Pinpoint the cell where the given text exists, returning its [x, y] midpoint coordinate. 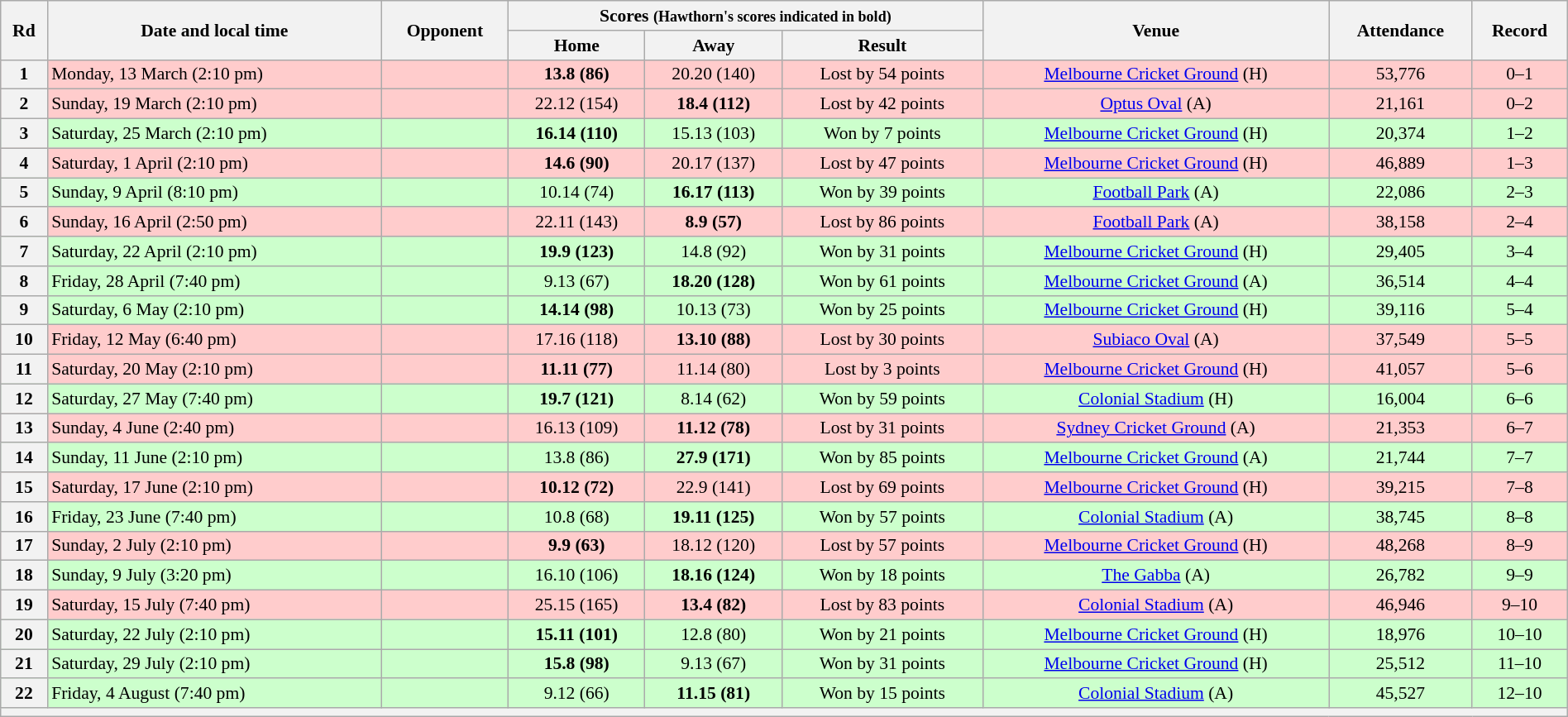
Sunday, 4 June (2:40 pm) [214, 428]
17 [24, 546]
38,158 [1401, 222]
Monday, 13 March (2:10 pm) [214, 74]
16.10 (106) [576, 576]
11.14 (80) [714, 370]
Won by 61 points [883, 281]
0–1 [1520, 74]
16,004 [1401, 399]
16 [24, 517]
Won by 39 points [883, 193]
Lost by 54 points [883, 74]
10.14 (74) [576, 193]
Won by 59 points [883, 399]
Saturday, 25 March (2:10 pm) [214, 134]
Lost by 57 points [883, 546]
The Gabba (A) [1156, 576]
15.11 (101) [576, 634]
Saturday, 27 May (7:40 pm) [214, 399]
19 [24, 605]
Won by 85 points [883, 458]
21,744 [1401, 458]
20 [24, 634]
1 [24, 74]
5–5 [1520, 340]
14.6 (90) [576, 163]
0–2 [1520, 104]
6–6 [1520, 399]
Won by 25 points [883, 310]
10–10 [1520, 634]
Sydney Cricket Ground (A) [1156, 428]
19.9 (123) [576, 251]
15 [24, 487]
18.4 (112) [714, 104]
4 [24, 163]
39,215 [1401, 487]
38,745 [1401, 517]
46,946 [1401, 605]
36,514 [1401, 281]
Won by 15 points [883, 694]
Sunday, 11 June (2:10 pm) [214, 458]
2 [24, 104]
Colonial Stadium (H) [1156, 399]
10.12 (72) [576, 487]
18.20 (128) [714, 281]
12.8 (80) [714, 634]
Attendance [1401, 30]
2–3 [1520, 193]
Subiaco Oval (A) [1156, 340]
21,161 [1401, 104]
10.8 (68) [576, 517]
Won by 7 points [883, 134]
Saturday, 15 July (7:40 pm) [214, 605]
Opponent [445, 30]
Sunday, 9 July (3:20 pm) [214, 576]
22.9 (141) [714, 487]
Lost by 47 points [883, 163]
8 [24, 281]
53,776 [1401, 74]
22 [24, 694]
45,527 [1401, 694]
7–8 [1520, 487]
5–4 [1520, 310]
Won by 21 points [883, 634]
8–9 [1520, 546]
14.8 (92) [714, 251]
8–8 [1520, 517]
Lost by 42 points [883, 104]
46,889 [1401, 163]
15.13 (103) [714, 134]
Saturday, 22 July (2:10 pm) [214, 634]
14 [24, 458]
Saturday, 6 May (2:10 pm) [214, 310]
Lost by 30 points [883, 340]
18,976 [1401, 634]
9–10 [1520, 605]
Sunday, 2 July (2:10 pm) [214, 546]
22,086 [1401, 193]
22.11 (143) [576, 222]
6–7 [1520, 428]
22.12 (154) [576, 104]
21,353 [1401, 428]
13.4 (82) [714, 605]
Sunday, 19 March (2:10 pm) [214, 104]
20,374 [1401, 134]
5–6 [1520, 370]
37,549 [1401, 340]
10 [24, 340]
Lost by 86 points [883, 222]
19.7 (121) [576, 399]
17.16 (118) [576, 340]
Result [883, 45]
21 [24, 664]
7 [24, 251]
Sunday, 16 April (2:50 pm) [214, 222]
11.15 (81) [714, 694]
27.9 (171) [714, 458]
Saturday, 17 June (2:10 pm) [214, 487]
Scores (Hawthorn's scores indicated in bold) [745, 16]
41,057 [1401, 370]
Lost by 69 points [883, 487]
Friday, 23 June (7:40 pm) [214, 517]
11–10 [1520, 664]
9.12 (66) [576, 694]
2–4 [1520, 222]
Lost by 3 points [883, 370]
14.14 (98) [576, 310]
Saturday, 1 April (2:10 pm) [214, 163]
Saturday, 20 May (2:10 pm) [214, 370]
9 [24, 310]
39,116 [1401, 310]
20.17 (137) [714, 163]
12 [24, 399]
18.12 (120) [714, 546]
15.8 (98) [576, 664]
16.14 (110) [576, 134]
Friday, 4 August (7:40 pm) [214, 694]
11.11 (77) [576, 370]
9.9 (63) [576, 546]
6 [24, 222]
11.12 (78) [714, 428]
18.16 (124) [714, 576]
16.13 (109) [576, 428]
19.11 (125) [714, 517]
48,268 [1401, 546]
16.17 (113) [714, 193]
Home [576, 45]
13.10 (88) [714, 340]
Friday, 28 April (7:40 pm) [214, 281]
Won by 57 points [883, 517]
8.14 (62) [714, 399]
Venue [1156, 30]
1–2 [1520, 134]
Sunday, 9 April (8:10 pm) [214, 193]
1–3 [1520, 163]
9–9 [1520, 576]
Record [1520, 30]
18 [24, 576]
Optus Oval (A) [1156, 104]
25,512 [1401, 664]
7–7 [1520, 458]
3 [24, 134]
20.20 (140) [714, 74]
12–10 [1520, 694]
25.15 (165) [576, 605]
11 [24, 370]
29,405 [1401, 251]
Saturday, 22 April (2:10 pm) [214, 251]
3–4 [1520, 251]
8.9 (57) [714, 222]
5 [24, 193]
Lost by 31 points [883, 428]
Away [714, 45]
Date and local time [214, 30]
10.13 (73) [714, 310]
Saturday, 29 July (2:10 pm) [214, 664]
Rd [24, 30]
Won by 18 points [883, 576]
4–4 [1520, 281]
13 [24, 428]
Lost by 83 points [883, 605]
Friday, 12 May (6:40 pm) [214, 340]
26,782 [1401, 576]
